Pinpoint the cell where the given text exists, returning its (x, y) midpoint coordinate. 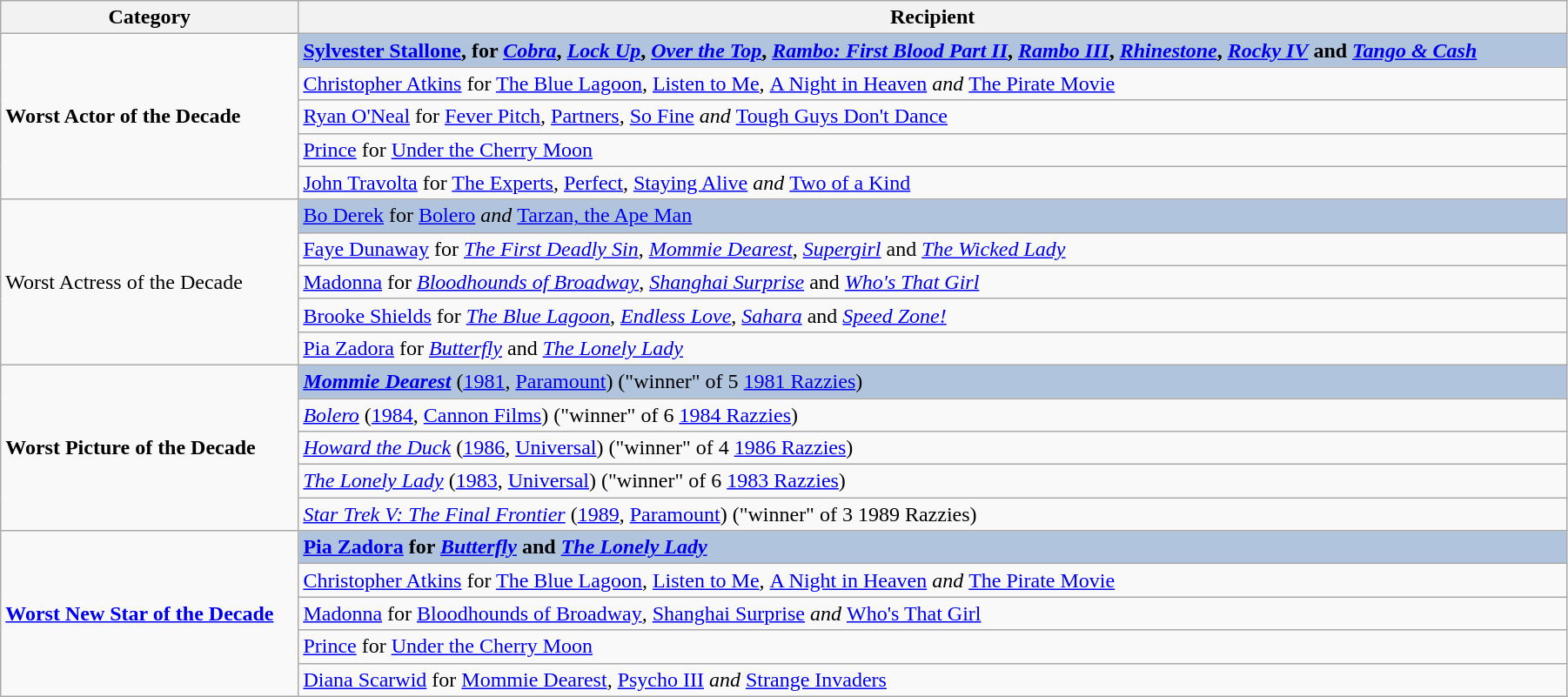
Star Trek V: The Final Frontier (1989, Paramount) ("winner" of 3 1989 Razzies) (933, 514)
Recipient (933, 17)
Worst Actress of the Decade (150, 282)
Howard the Duck (1986, Universal) ("winner" of 4 1986 Razzies) (933, 448)
The Lonely Lady (1983, Universal) ("winner" of 6 1983 Razzies) (933, 481)
Bo Derek for Bolero and Tarzan, the Ape Man (933, 216)
Worst Picture of the Decade (150, 447)
Bolero (1984, Cannon Films) ("winner" of 6 1984 Razzies) (933, 415)
Faye Dunaway for The First Deadly Sin, Mommie Dearest, Supergirl and The Wicked Lady (933, 249)
Diana Scarwid for Mommie Dearest, Psycho III and Strange Invaders (933, 680)
Brooke Shields for The Blue Lagoon, Endless Love, Sahara and Speed Zone! (933, 315)
Ryan O'Neal for Fever Pitch, Partners, So Fine and Tough Guys Don't Dance (933, 117)
Worst New Star of the Decade (150, 613)
Category (150, 17)
Sylvester Stallone, for Cobra, Lock Up, Over the Top, Rambo: First Blood Part II, Rambo III, Rhinestone, Rocky IV and Tango & Cash (933, 50)
Worst Actor of the Decade (150, 117)
Mommie Dearest (1981, Paramount) ("winner" of 5 1981 Razzies) (933, 381)
John Travolta for The Experts, Perfect, Staying Alive and Two of a Kind (933, 183)
